Extract the (x, y) coordinate from the center of the cell holding the provided text.  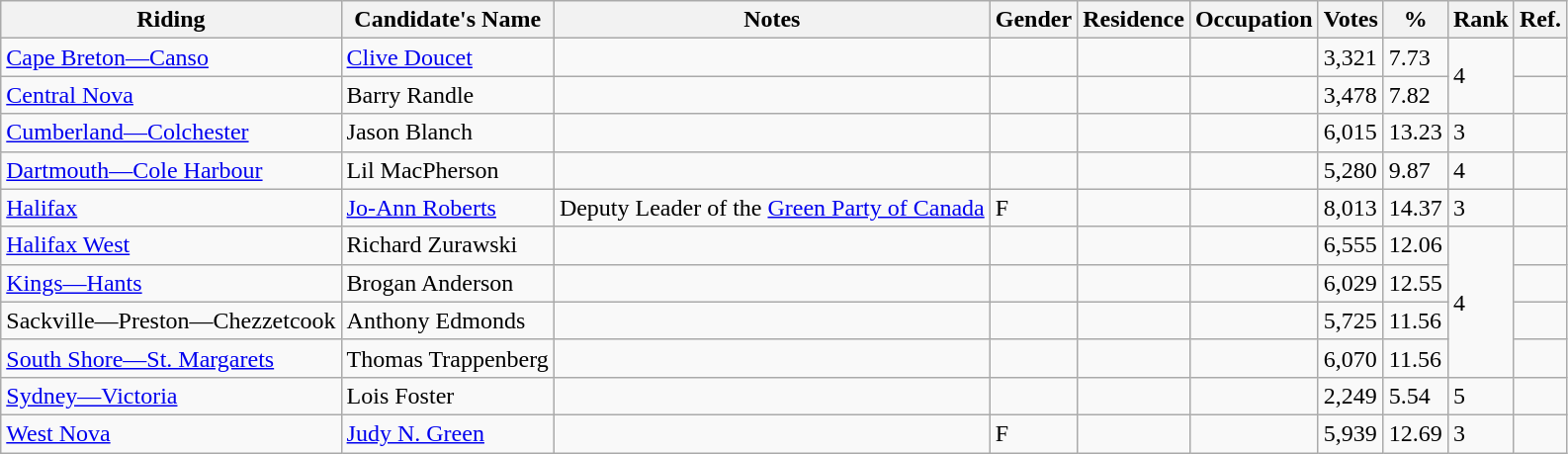
Sydney—Victoria (171, 396)
Halifax West (171, 245)
Jo-Ann Roberts (447, 208)
5,939 (1350, 433)
8,013 (1350, 208)
Sackville—Preston—Chezzetcook (171, 320)
Cape Breton—Canso (171, 57)
Deputy Leader of the Green Party of Canada (771, 208)
Residence (1134, 20)
Candidate's Name (447, 20)
6,029 (1350, 283)
Notes (771, 20)
Thomas Trappenberg (447, 358)
12.06 (1416, 245)
5,725 (1350, 320)
% (1416, 20)
14.37 (1416, 208)
3,321 (1350, 57)
Lois Foster (447, 396)
Ref. (1540, 20)
Halifax (171, 208)
9.87 (1416, 170)
7.82 (1416, 95)
South Shore—St. Margarets (171, 358)
2,249 (1350, 396)
3,478 (1350, 95)
6,555 (1350, 245)
7.73 (1416, 57)
Richard Zurawski (447, 245)
Judy N. Green (447, 433)
Gender (1033, 20)
West Nova (171, 433)
12.55 (1416, 283)
13.23 (1416, 133)
Anthony Edmonds (447, 320)
5 (1481, 396)
Cumberland—Colchester (171, 133)
5.54 (1416, 396)
6,070 (1350, 358)
Jason Blanch (447, 133)
Brogan Anderson (447, 283)
Votes (1350, 20)
Riding (171, 20)
Rank (1481, 20)
Lil MacPherson (447, 170)
Kings—Hants (171, 283)
5,280 (1350, 170)
Barry Randle (447, 95)
Occupation (1254, 20)
Clive Doucet (447, 57)
12.69 (1416, 433)
Dartmouth—Cole Harbour (171, 170)
6,015 (1350, 133)
Central Nova (171, 95)
